Pinpoint the cell where the given text exists, returning its (X, Y) midpoint coordinate. 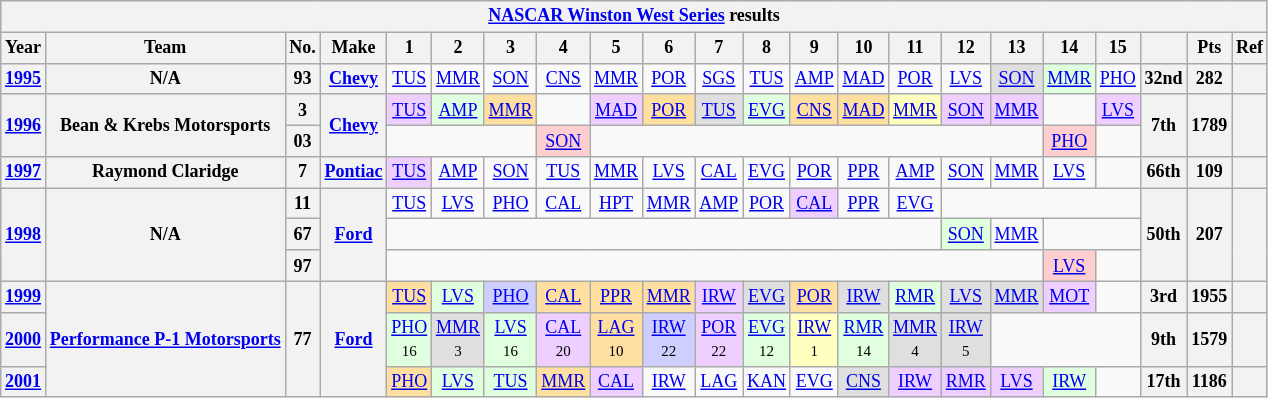
3rd (1164, 296)
Year (24, 48)
1996 (24, 125)
12 (966, 48)
8 (767, 48)
KAN (767, 382)
93 (302, 78)
14 (1070, 48)
2 (458, 48)
No. (302, 48)
IRW22 (668, 339)
1995 (24, 78)
109 (1210, 172)
LAG10 (616, 339)
5 (616, 48)
97 (302, 266)
Performance P-1 Motorsports (165, 339)
2000 (24, 339)
CAL20 (564, 339)
Ref (1250, 48)
17th (1164, 382)
1789 (1210, 125)
1 (410, 48)
66th (1164, 172)
IRW1 (814, 339)
EVG12 (767, 339)
NASCAR Winston West Series results (634, 16)
32nd (1164, 78)
Pontiac (354, 172)
10 (864, 48)
9 (814, 48)
1579 (1210, 339)
1999 (24, 296)
1186 (1210, 382)
LAG (719, 382)
HPT (616, 204)
7th (1164, 125)
67 (302, 234)
MMR4 (916, 339)
6 (668, 48)
LVS16 (510, 339)
Pts (1210, 48)
2001 (24, 382)
1997 (24, 172)
282 (1210, 78)
207 (1210, 235)
SGS (719, 78)
Bean & Krebs Motorsports (165, 125)
RMR14 (864, 339)
IRW5 (966, 339)
PHO16 (410, 339)
1998 (24, 235)
1955 (1210, 296)
4 (564, 48)
Make (354, 48)
15 (1118, 48)
POR22 (719, 339)
03 (302, 140)
13 (1016, 48)
MOT (1070, 296)
9th (1164, 339)
Raymond Claridge (165, 172)
50th (1164, 235)
MMR3 (458, 339)
Team (165, 48)
77 (302, 339)
